For the text-containing cell, return its midpoint in (x, y) coordinate format. 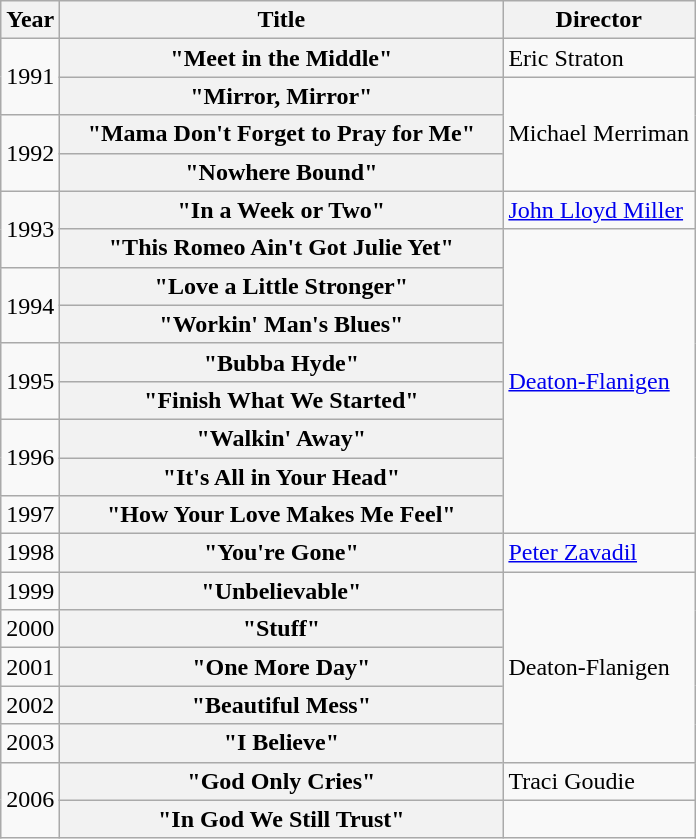
2002 (30, 705)
2006 (30, 800)
"How Your Love Makes Me Feel" (282, 515)
1992 (30, 153)
Michael Merriman (599, 134)
1999 (30, 591)
John Lloyd Miller (599, 210)
"I Believe" (282, 743)
Year (30, 20)
Traci Goudie (599, 781)
"This Romeo Ain't Got Julie Yet" (282, 248)
"Bubba Hyde" (282, 362)
1994 (30, 305)
1998 (30, 553)
Title (282, 20)
"Nowhere Bound" (282, 172)
Director (599, 20)
"Stuff" (282, 629)
"You're Gone" (282, 553)
"Finish What We Started" (282, 400)
"One More Day" (282, 667)
"In a Week or Two" (282, 210)
"Mirror, Mirror" (282, 96)
"In God We Still Trust" (282, 819)
1991 (30, 77)
"Meet in the Middle" (282, 58)
Peter Zavadil (599, 553)
"Unbelievable" (282, 591)
2001 (30, 667)
"It's All in Your Head" (282, 477)
"God Only Cries" (282, 781)
1993 (30, 229)
"Mama Don't Forget to Pray for Me" (282, 134)
1997 (30, 515)
"Beautiful Mess" (282, 705)
2003 (30, 743)
1995 (30, 381)
"Walkin' Away" (282, 438)
2000 (30, 629)
Eric Straton (599, 58)
"Workin' Man's Blues" (282, 324)
"Love a Little Stronger" (282, 286)
1996 (30, 457)
